Detect which cell encompasses the target text, then output its (x, y) center coordinate. 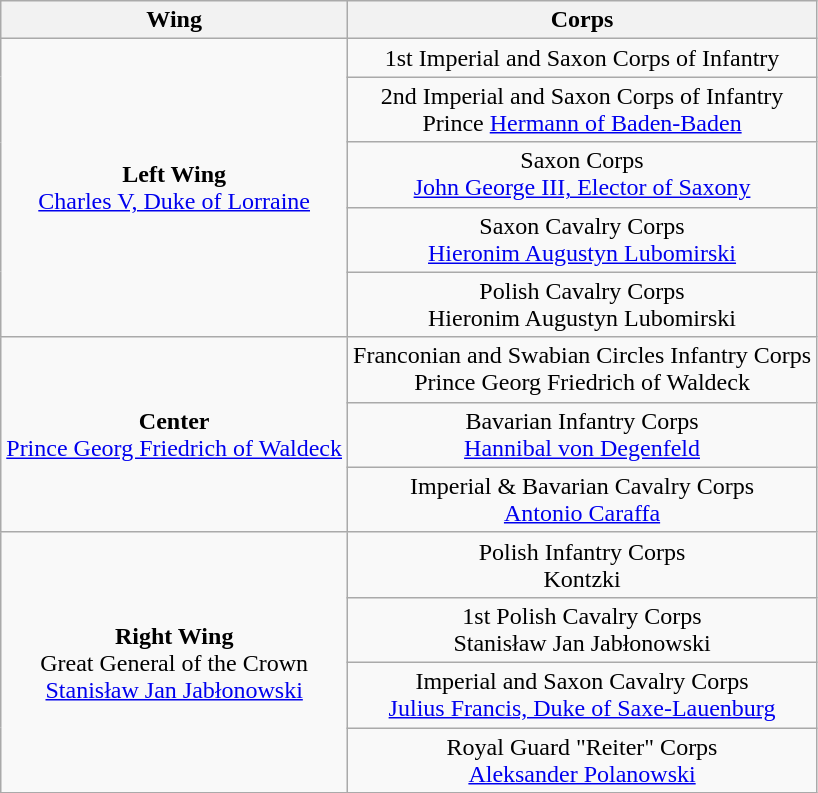
Corps (582, 20)
2nd Imperial and Saxon Corps of InfantryPrince Hermann of Baden-Baden (582, 110)
Right WingGreat General of the CrownStanisław Jan Jabłonowski (174, 662)
Polish Infantry CorpsKontzki (582, 564)
Saxon CorpsJohn George III, Elector of Saxony (582, 174)
Imperial and Saxon Cavalry CorpsJulius Francis, Duke of Saxe-Lauenburg (582, 694)
Imperial & Bavarian Cavalry CorpsAntonio Caraffa (582, 500)
1st Imperial and Saxon Corps of Infantry (582, 58)
Saxon Cavalry CorpsHieronim Augustyn Lubomirski (582, 240)
1st Polish Cavalry CorpsStanisław Jan Jabłonowski (582, 630)
CenterPrince Georg Friedrich of Waldeck (174, 434)
Royal Guard "Reiter" CorpsAleksander Polanowski (582, 760)
Left WingCharles V, Duke of Lorraine (174, 188)
Wing (174, 20)
Polish Cavalry CorpsHieronim Augustyn Lubomirski (582, 304)
Bavarian Infantry CorpsHannibal von Degenfeld (582, 434)
Franconian and Swabian Circles Infantry CorpsPrince Georg Friedrich of Waldeck (582, 370)
